Locate the cell with the specified text and output its (x, y) center coordinate. 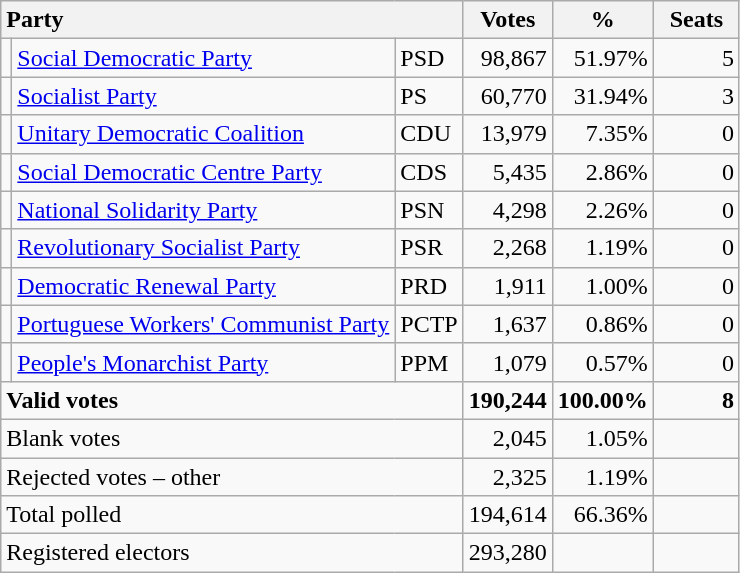
5,435 (508, 172)
194,614 (508, 515)
51.97% (602, 58)
Seats (696, 20)
PPM (429, 362)
Social Democratic Party (204, 58)
PSR (429, 248)
PRD (429, 286)
Registered electors (232, 553)
2.86% (602, 172)
Revolutionary Socialist Party (204, 248)
100.00% (602, 400)
PS (429, 96)
Portuguese Workers' Communist Party (204, 324)
People's Monarchist Party (204, 362)
0.57% (602, 362)
2,045 (508, 438)
1.00% (602, 286)
PCTP (429, 324)
1,637 (508, 324)
60,770 (508, 96)
CDS (429, 172)
5 (696, 58)
CDU (429, 134)
0.86% (602, 324)
Democratic Renewal Party (204, 286)
3 (696, 96)
National Solidarity Party (204, 210)
Socialist Party (204, 96)
Party (232, 20)
1.05% (602, 438)
190,244 (508, 400)
31.94% (602, 96)
13,979 (508, 134)
4,298 (508, 210)
8 (696, 400)
PSD (429, 58)
Valid votes (232, 400)
98,867 (508, 58)
Social Democratic Centre Party (204, 172)
Total polled (232, 515)
2.26% (602, 210)
2,268 (508, 248)
66.36% (602, 515)
7.35% (602, 134)
293,280 (508, 553)
Rejected votes – other (232, 477)
PSN (429, 210)
% (602, 20)
Blank votes (232, 438)
Unitary Democratic Coalition (204, 134)
1,911 (508, 286)
2,325 (508, 477)
1,079 (508, 362)
Votes (508, 20)
